Scan for the cell matching the given text and deliver its [X, Y] coordinate at center. 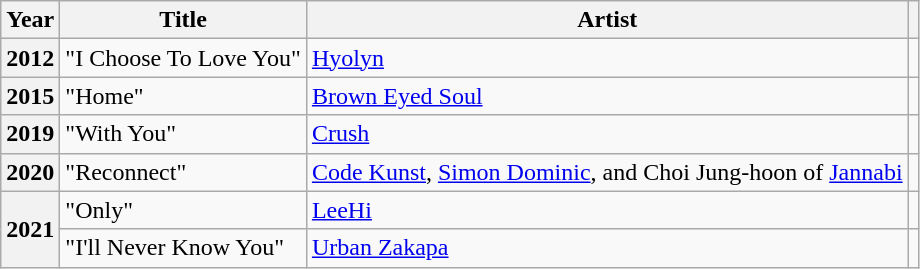
2021 [30, 229]
Code Kunst, Simon Dominic, and Choi Jung-hoon of Jannabi [607, 172]
"Reconnect" [184, 172]
"I'll Never Know You" [184, 248]
Hyolyn [607, 58]
"I Choose To Love You" [184, 58]
LeeHi [607, 210]
Year [30, 20]
"Home" [184, 96]
2020 [30, 172]
Urban Zakapa [607, 248]
2012 [30, 58]
Crush [607, 134]
2015 [30, 96]
2019 [30, 134]
Artist [607, 20]
Title [184, 20]
"With You" [184, 134]
Brown Eyed Soul [607, 96]
"Only" [184, 210]
